For the text-containing cell, return its midpoint in (x, y) coordinate format. 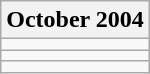
October 2004 (76, 20)
